Return [x, y] of the center of cell containing provided text 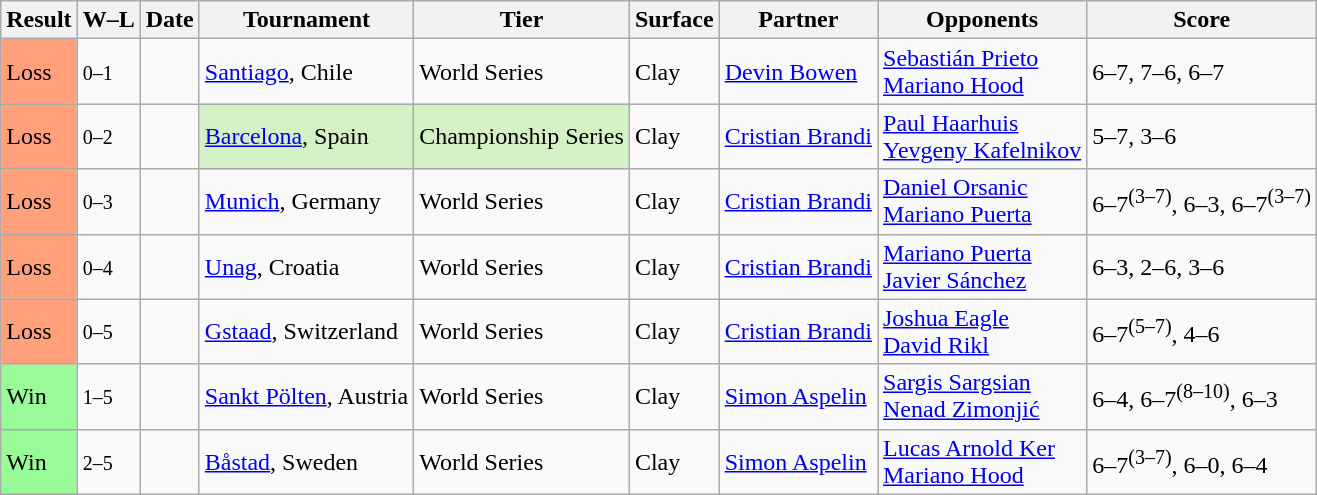
Daniel Orsanic Mariano Puerta [982, 202]
Sargis Sargsian Nenad Zimonjić [982, 396]
Score [1202, 20]
0–5 [108, 332]
6–7(3–7), 6–0, 6–4 [1202, 462]
0–3 [108, 202]
0–1 [108, 72]
Sebastián Prieto Mariano Hood [982, 72]
Mariano Puerta Javier Sánchez [982, 266]
Tournament [306, 20]
Paul Haarhuis Yevgeny Kafelnikov [982, 136]
Championship Series [522, 136]
Joshua Eagle David Rikl [982, 332]
Munich, Germany [306, 202]
Gstaad, Switzerland [306, 332]
0–2 [108, 136]
Båstad, Sweden [306, 462]
Unag, Croatia [306, 266]
6–3, 2–6, 3–6 [1202, 266]
Barcelona, Spain [306, 136]
5–7, 3–6 [1202, 136]
0–4 [108, 266]
Result [39, 20]
Date [170, 20]
2–5 [108, 462]
Santiago, Chile [306, 72]
Devin Bowen [798, 72]
Tier [522, 20]
Lucas Arnold Ker Mariano Hood [982, 462]
6–7(5–7), 4–6 [1202, 332]
W–L [108, 20]
1–5 [108, 396]
6–7(3–7), 6–3, 6–7(3–7) [1202, 202]
Sankt Pölten, Austria [306, 396]
6–7, 7–6, 6–7 [1202, 72]
Surface [674, 20]
Opponents [982, 20]
6–4, 6–7(8–10), 6–3 [1202, 396]
Partner [798, 20]
